From the cell containing the given text, extract its center point as [X, Y] coordinate. 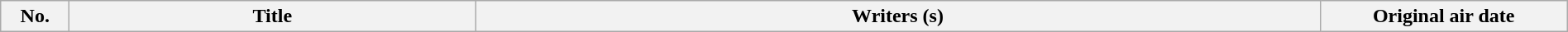
Title [273, 16]
Original air date [1444, 16]
No. [35, 16]
Writers (s) [898, 16]
